Return the (X, Y) coordinate for the center point of the cell that contains the specified text.  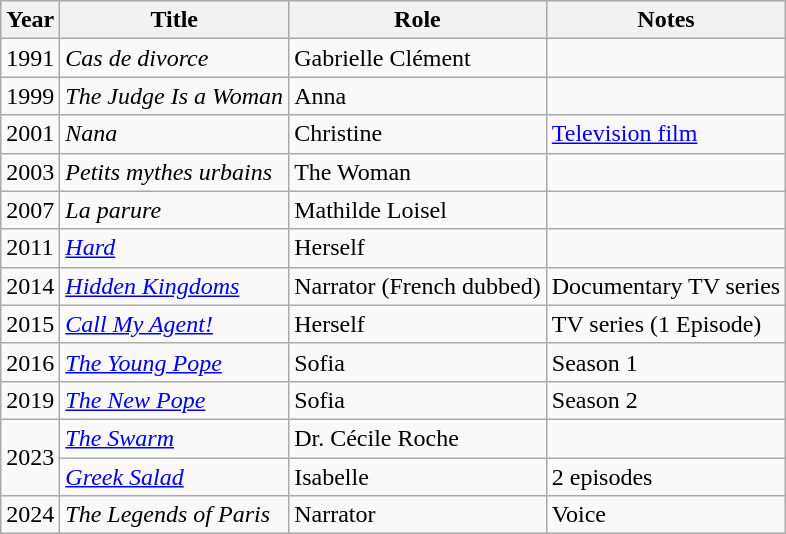
Petits mythes urbains (174, 172)
Greek Salad (174, 477)
Year (30, 20)
The Judge Is a Woman (174, 96)
2023 (30, 457)
Gabrielle Clément (418, 58)
Hard (174, 248)
Mathilde Loisel (418, 210)
Season 1 (666, 362)
2007 (30, 210)
Anna (418, 96)
The Woman (418, 172)
Notes (666, 20)
Hidden Kingdoms (174, 286)
Christine (418, 134)
2015 (30, 324)
2 episodes (666, 477)
1999 (30, 96)
The New Pope (174, 400)
Cas de divorce (174, 58)
1991 (30, 58)
Narrator (418, 515)
Dr. Cécile Roche (418, 438)
2014 (30, 286)
Season 2 (666, 400)
Call My Agent! (174, 324)
Nana (174, 134)
La parure (174, 210)
2024 (30, 515)
Voice (666, 515)
Narrator (French dubbed) (418, 286)
TV series (1 Episode) (666, 324)
2001 (30, 134)
2019 (30, 400)
Television film (666, 134)
Title (174, 20)
The Young Pope (174, 362)
Isabelle (418, 477)
Documentary TV series (666, 286)
2011 (30, 248)
2016 (30, 362)
Role (418, 20)
The Legends of Paris (174, 515)
2003 (30, 172)
The Swarm (174, 438)
